For the text-containing cell, return its midpoint in [X, Y] coordinate format. 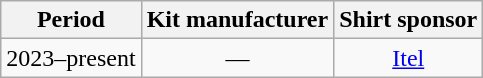
Itel [408, 58]
Shirt sponsor [408, 20]
Period [71, 20]
2023–present [71, 58]
Kit manufacturer [238, 20]
— [238, 58]
